Detect which cell encompasses the target text, then output its [x, y] center coordinate. 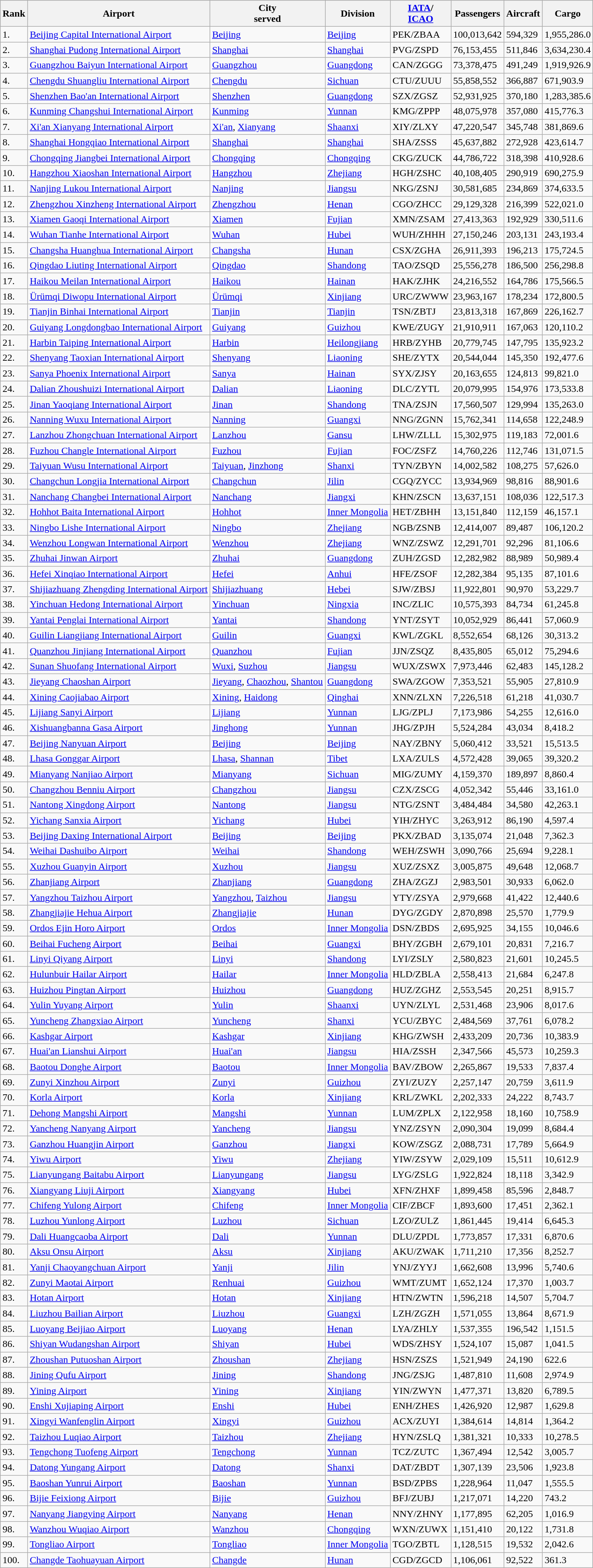
21,048 [523, 836]
1,521,949 [477, 1360]
Renhuai [267, 1283]
366,887 [523, 81]
77. [14, 1206]
Hefei [267, 574]
34,580 [523, 805]
URC/ZWWW [421, 296]
29. [14, 466]
Zhuhai [267, 558]
HGH/ZSHC [421, 173]
CGD/ZGCD [421, 1560]
Xuzhou Guanyin Airport [119, 866]
76,153,455 [477, 50]
63. [14, 990]
LJG/ZPLJ [421, 713]
XMN/ZSAM [421, 219]
12,068.7 [568, 866]
Yantai Penglai International Airport [119, 620]
Ürümqi Diwopu International Airport [119, 296]
CGQ/ZYCC [421, 481]
95,135 [523, 574]
Taizhou [267, 1437]
7,353,521 [477, 681]
Airport [119, 14]
58. [14, 913]
KWE/ZUGY [421, 327]
12,414,007 [477, 528]
Chongqing Jiangbei International Airport [119, 157]
Huai'an [267, 1051]
14,814 [523, 1421]
27,150,246 [477, 235]
9,228.1 [568, 851]
SHA/ZSSS [421, 142]
2,347,566 [477, 1051]
13,864 [523, 1313]
1,426,920 [477, 1406]
6,247.8 [568, 974]
Enshi Xujiaping Airport [119, 1406]
2,090,304 [477, 1128]
81,106.6 [568, 543]
Huizhou [267, 990]
1,861,445 [477, 1221]
8,743.7 [568, 1098]
Hailar [267, 974]
Beijing Nanyuan Airport [119, 743]
8,252.7 [568, 1252]
YNZ/ZSYN [421, 1128]
Yichang Sanxia Airport [119, 820]
381,869.6 [568, 127]
522,021.0 [568, 204]
CAN/ZGGG [421, 65]
Shiyan Wudangshan Airport [119, 1344]
52,931,925 [477, 96]
Korla [267, 1098]
74. [14, 1159]
2,848.7 [568, 1190]
30. [14, 481]
7,216.7 [568, 944]
5,740.6 [568, 1267]
Harbin Taiping International Airport [119, 343]
ENH/ZHES [421, 1406]
UYN/ZLYL [421, 1005]
173,533.8 [568, 389]
112,159 [523, 512]
ZUH/ZGSD [421, 558]
1,711,210 [477, 1252]
YTY/ZSYA [421, 897]
Nanjing Lukou International Airport [119, 188]
Yulin [267, 1005]
25,570 [523, 913]
81. [14, 1267]
24,216,552 [477, 281]
234,869 [523, 188]
370,180 [523, 96]
1,652,124 [477, 1283]
Wanzhou Wuqiao Airport [119, 1529]
52. [14, 820]
61,245.8 [568, 604]
21,910,911 [477, 327]
57. [14, 897]
256,298.8 [568, 266]
LUM/ZPLX [421, 1113]
36. [14, 574]
SYX/ZJSY [421, 373]
13,996 [523, 1267]
Shenyang Taoxian International Airport [119, 358]
BFJ/ZUBJ [421, 1498]
Yuncheng Zhangxiao Airport [119, 1021]
12,291,701 [477, 543]
Luzhou [267, 1221]
1,367,494 [477, 1452]
45,637,882 [477, 142]
Baoshan [267, 1483]
167,869 [523, 312]
95. [14, 1483]
97. [14, 1514]
Xiamen [267, 219]
14,760,226 [477, 451]
1,773,857 [477, 1236]
2,974.9 [568, 1375]
192,477.6 [568, 358]
1,919,926.9 [568, 65]
55,858,552 [477, 81]
Yinchuan Hedong International Airport [119, 604]
SWA/ZGOW [421, 681]
Luoyang Beijiao Airport [119, 1329]
37. [14, 589]
HFE/ZSOF [421, 574]
84. [14, 1313]
410,928.6 [568, 157]
JHG/ZPJH [421, 728]
Liuzhou Bailian Airport [119, 1313]
Dehong Mangshi Airport [119, 1113]
34. [14, 543]
27. [14, 435]
Hohhot [267, 512]
YIH/ZHYC [421, 820]
Gansu [358, 435]
2,265,867 [477, 1067]
17,331 [523, 1236]
15,513.5 [568, 743]
96. [14, 1498]
75. [14, 1174]
6,078.2 [568, 1021]
26,911,393 [477, 250]
Ganzhou [267, 1144]
20,079,995 [477, 389]
Nantong [267, 805]
5,704.7 [568, 1298]
SJW/ZBSJ [421, 589]
Zunyi Maotai Airport [119, 1283]
40. [14, 635]
YIN/ZWYN [421, 1390]
Sanya [267, 373]
Haikou [267, 281]
Guilin [267, 635]
Shenzhen [267, 96]
57,626.0 [568, 466]
Hefei Xinqiao International Airport [119, 574]
15,762,341 [477, 419]
3,005.7 [568, 1452]
HRB/ZYHB [421, 343]
91. [14, 1421]
Enshi [267, 1406]
4,159,370 [477, 774]
55. [14, 866]
12,616.0 [568, 713]
TGO/ZBTL [421, 1545]
XUZ/ZSXZ [421, 866]
Yulin Yuyang Airport [119, 1005]
49. [14, 774]
216,399 [523, 204]
39. [14, 620]
1,016.9 [568, 1514]
10,245.5 [568, 959]
85,596 [523, 1190]
Nanjing [267, 188]
1,524,107 [477, 1344]
Hangzhou Xiaoshan International Airport [119, 173]
20,251 [523, 990]
14. [14, 235]
92,522 [523, 1560]
192,929 [523, 219]
131,071.5 [568, 451]
50. [14, 789]
Quanzhou Jinjiang International Airport [119, 651]
17,789 [523, 1144]
ACX/ZUYI [421, 1421]
Baoshan Yunrui Airport [119, 1483]
26. [14, 419]
43. [14, 681]
Changde [267, 1560]
Baotou Donghe Airport [119, 1067]
20,736 [523, 1036]
120,110.2 [568, 327]
19,532 [523, 1545]
NNY/ZHNY [421, 1514]
92. [14, 1437]
106,120.2 [568, 528]
18,160 [523, 1113]
14,220 [523, 1498]
Wuxi, Suzhou [267, 666]
Xining, Haidong [267, 697]
HET/ZBHH [421, 512]
19,533 [523, 1067]
NKG/ZSNJ [421, 188]
20,544,044 [477, 358]
Xingyi Wanfenglin Airport [119, 1421]
175,566.5 [568, 281]
Yiwu Airport [119, 1159]
Nanyang Jiangying Airport [119, 1514]
CZX/ZSCG [421, 789]
DSN/ZBDS [421, 928]
HLD/ZBLA [421, 974]
20,779,745 [477, 343]
25,694 [523, 851]
98,816 [523, 481]
53. [14, 836]
65. [14, 1021]
Huizhou Pingtan Airport [119, 990]
27,810.9 [568, 681]
WUH/ZHHH [421, 235]
WXN/ZUWX [421, 1529]
51. [14, 805]
Yantai [267, 620]
LXA/ZULS [421, 759]
39,065 [523, 759]
Jining Qufu Airport [119, 1375]
8. [14, 142]
4. [14, 81]
LYI/ZSLY [421, 959]
Chengdu Shuangliu International Airport [119, 81]
42. [14, 666]
61. [14, 959]
DLU/ZPDL [421, 1236]
12. [14, 204]
Xiamen Gaoqi International Airport [119, 219]
20,831 [523, 944]
2,695,925 [477, 928]
2,202,333 [477, 1098]
Kunming Changshui International Airport [119, 111]
68,126 [523, 635]
7. [14, 127]
IATA/ICAO [421, 14]
Tongliao Airport [119, 1545]
2,679,101 [477, 944]
42,263.1 [568, 805]
WDS/ZHSY [421, 1344]
7,226,518 [477, 697]
13,820 [523, 1390]
TSN/ZBTJ [421, 312]
39,320.2 [568, 759]
164,786 [523, 281]
Linyi Qiyang Airport [119, 959]
Huai'an Lianshui Airport [119, 1051]
119,183 [523, 435]
23,506 [523, 1468]
Shenyang [267, 358]
10,758.9 [568, 1113]
43,034 [523, 728]
YCU/ZBYC [421, 1021]
1,662,608 [477, 1267]
8,684.4 [568, 1128]
31. [14, 497]
86. [14, 1344]
Changde Taohuayuan Airport [119, 1560]
122,248.9 [568, 419]
12,440.6 [568, 897]
1,003.7 [568, 1283]
KHN/ZSCN [421, 497]
Nanchang [267, 497]
Shiyan [267, 1344]
Beijing Daxing International Airport [119, 836]
Lhasa, Shannan [267, 759]
ZYI/ZUZY [421, 1082]
1,731.8 [568, 1529]
Ningxia [358, 604]
82. [14, 1283]
Changchun [267, 481]
14,507 [523, 1298]
LYG/ZSLG [421, 1174]
6. [14, 111]
Yiwu [267, 1159]
743.2 [568, 1498]
DYG/ZGDY [421, 913]
72. [14, 1128]
YIW/ZSYW [421, 1159]
671,903.9 [568, 81]
HSN/ZSZS [421, 1360]
Lijiang Sanyi Airport [119, 713]
33,161.0 [568, 789]
Yining [267, 1390]
12,282,384 [477, 574]
Linyi [267, 959]
189,897 [523, 774]
DAT/ZBDT [421, 1468]
5,060,412 [477, 743]
6,062.0 [568, 882]
46,157.1 [568, 512]
Jining [267, 1375]
Changsha Huanghua International Airport [119, 250]
1,283,385.6 [568, 96]
45,573 [523, 1051]
46. [14, 728]
Weihai Dashuibo Airport [119, 851]
Liuzhou [267, 1313]
145,128.2 [568, 666]
3,135,074 [477, 836]
37,761 [523, 1021]
23,813,318 [477, 312]
Bijie Feixiong Airport [119, 1498]
Ganzhou Huangjin Airport [119, 1144]
LZO/ZULZ [421, 1221]
167,063 [523, 327]
1,487,810 [477, 1375]
2,983,501 [477, 882]
178,234 [523, 296]
Yanji Chaoyangchuan Airport [119, 1267]
10,046.6 [568, 928]
88. [14, 1375]
2,553,545 [477, 990]
1,537,355 [477, 1329]
TNA/ZSJN [421, 404]
86,441 [523, 620]
3. [14, 65]
18,118 [523, 1174]
Nantong Xingdong Airport [119, 805]
1,384,614 [477, 1421]
Chifeng [267, 1206]
PVG/ZSPD [421, 50]
38. [14, 604]
33,521 [523, 743]
Sanya Phoenix International Airport [119, 373]
41. [14, 651]
76. [14, 1190]
196,213 [523, 250]
16. [14, 266]
Lhasa Gonggar Airport [119, 759]
9. [14, 157]
57,060.9 [568, 620]
89. [14, 1390]
124,813 [523, 373]
69. [14, 1082]
47,220,547 [477, 127]
Yuncheng [267, 1021]
TCZ/ZUTC [421, 1452]
2,029,109 [477, 1159]
13. [14, 219]
90. [14, 1406]
Aircraft [523, 14]
Cityserved [267, 14]
Chengdu [267, 81]
226,162.7 [568, 312]
73,378,475 [477, 65]
23,963,167 [477, 296]
Kashgar [267, 1036]
Yangzhou Taizhou Airport [119, 897]
WEH/ZSWH [421, 851]
CTU/ZUUU [421, 81]
2. [14, 50]
62,483 [523, 666]
Rank [14, 14]
3,634,230.4 [568, 50]
Tibet [358, 759]
Lanzhou Zhongchuan International Airport [119, 435]
1,151,410 [477, 1529]
Xiangyang [267, 1190]
XIY/ZLXY [421, 127]
10,278.5 [568, 1437]
Shenzhen Bao'an International Airport [119, 96]
Anhui [358, 574]
2,088,731 [477, 1144]
17. [14, 281]
20,163,655 [477, 373]
Xi'an Xianyang International Airport [119, 127]
11,922,801 [477, 589]
80. [14, 1252]
PKX/ZBAD [421, 836]
JJN/ZSQZ [421, 651]
8,671.9 [568, 1313]
1,128,515 [477, 1545]
3,005,875 [477, 866]
196,542 [523, 1329]
24,222 [523, 1098]
Taiyuan Wusu International Airport [119, 466]
NAY/ZBNY [421, 743]
23,906 [523, 1005]
1,779.9 [568, 913]
Hebei [358, 589]
45. [14, 713]
3,611.9 [568, 1082]
1,899,458 [477, 1190]
2,042.6 [568, 1545]
BSD/ZPBS [421, 1483]
LYA/ZHLY [421, 1329]
53,229.7 [568, 589]
135,263.0 [568, 404]
Xining Caojiabao Airport [119, 697]
Nanning Wuxu International Airport [119, 419]
10. [14, 173]
6,645.3 [568, 1221]
Qinghai [358, 697]
374,633.5 [568, 188]
10,259.3 [568, 1051]
Ürümqi [267, 296]
Lijiang [267, 713]
84,734 [523, 604]
Wuhan Tianhe International Airport [119, 235]
90,970 [523, 589]
Aksu [267, 1252]
100. [14, 1560]
Yangzhou, Taizhou [267, 897]
AKU/ZWAK [421, 1252]
Nanchang Changbei International Airport [119, 497]
64. [14, 1005]
2,362.1 [568, 1206]
Tengchong Tuofeng Airport [119, 1452]
290,919 [523, 173]
FOC/ZSFZ [421, 451]
50,989.4 [568, 558]
Taizhou Luqiao Airport [119, 1437]
6,870.6 [568, 1236]
KRL/ZWKL [421, 1098]
MIG/ZUMY [421, 774]
Hangzhou [267, 173]
33. [14, 528]
78. [14, 1221]
75,294.6 [568, 651]
8,435,805 [477, 651]
Luoyang [267, 1329]
423,614.7 [568, 142]
Heilongjiang [358, 343]
73. [14, 1144]
112,746 [523, 451]
17,560,507 [477, 404]
55,446 [523, 789]
330,511.6 [568, 219]
Zhanjiang [267, 882]
1,106,061 [477, 1560]
YNJ/ZYYJ [421, 1267]
Zhangjiajie [267, 913]
Jieyang, Chaozhou, Shantou [267, 681]
Guilin Liangjiang International Airport [119, 635]
Luzhou Yunlong Airport [119, 1221]
Datong Yungang Airport [119, 1468]
145,350 [523, 358]
79. [14, 1236]
86,190 [523, 820]
Ordos Ejin Horo Airport [119, 928]
JNG/ZSJG [421, 1375]
HUZ/ZGHZ [421, 990]
72,001.6 [568, 435]
48,075,978 [477, 111]
Quanzhou [267, 651]
Dali [267, 1236]
14,002,582 [477, 466]
60. [14, 944]
Ningbo [267, 528]
17,356 [523, 1252]
Zhengzhou Xinzheng International Airport [119, 204]
44. [14, 697]
Zunyi Xinzhou Airport [119, 1082]
108,036 [523, 497]
NTG/ZSNT [421, 805]
10,333 [523, 1437]
Tianjin Binhai International Airport [119, 312]
21,684 [523, 974]
415,776.3 [568, 111]
8,915.7 [568, 990]
Tengchong [267, 1452]
32. [14, 512]
Chifeng Yulong Airport [119, 1206]
87,101.6 [568, 574]
70. [14, 1098]
Changsha [267, 250]
KOW/ZSGZ [421, 1144]
5. [14, 96]
Zhengzhou [267, 204]
Hotan Airport [119, 1298]
1,922,824 [477, 1174]
WMT/ZUMT [421, 1283]
65,012 [523, 651]
KMG/ZPPP [421, 111]
Lianyungang Baitabu Airport [119, 1174]
20. [14, 327]
172,800.5 [568, 296]
15,511 [523, 1159]
18. [14, 296]
24,190 [523, 1360]
1,307,139 [477, 1468]
WNZ/ZSWZ [421, 543]
3,342.9 [568, 1174]
345,748 [523, 127]
Yanji [267, 1267]
TAO/ZSQD [421, 266]
Xingyi [267, 1421]
23. [14, 373]
67. [14, 1051]
17,451 [523, 1206]
Yancheng Nanyang Airport [119, 1128]
54. [14, 851]
PEK/ZBAA [421, 34]
83. [14, 1298]
XFN/ZHXF [421, 1190]
594,329 [523, 34]
Haikou Meilan International Airport [119, 281]
15,302,975 [477, 435]
2,433,209 [477, 1036]
Guangzhou Baiyun International Airport [119, 65]
Wenzhou Longwan International Airport [119, 543]
99,821.0 [568, 373]
690,275.9 [568, 173]
122,517.3 [568, 497]
98. [14, 1529]
Beijing Capital International Airport [119, 34]
27,413,363 [477, 219]
30,313.2 [568, 635]
CGO/ZHCC [421, 204]
21,601 [523, 959]
24. [14, 389]
44,786,722 [477, 157]
Kashgar Airport [119, 1036]
1,955,286.0 [568, 34]
8,017.6 [568, 1005]
XNN/ZLXN [421, 697]
WUX/ZSWX [421, 666]
NNG/ZGNN [421, 419]
4,597.4 [568, 820]
88,989 [523, 558]
Wenzhou [267, 543]
92,296 [523, 543]
108,275 [523, 466]
491,249 [523, 65]
Hulunbuir Hailar Airport [119, 974]
Nanyang [267, 1514]
114,658 [523, 419]
Hotan [267, 1298]
243,193.4 [568, 235]
25,556,278 [477, 266]
62,205 [523, 1514]
Zhangjiajie Hehua Airport [119, 913]
Xiangyang Liuji Airport [119, 1190]
41,030.7 [568, 697]
KWL/ZGKL [421, 635]
54,255 [523, 713]
7,973,446 [477, 666]
Qingdao [267, 266]
Jinan [267, 404]
Hohhot Baita International Airport [119, 512]
35. [14, 558]
154,976 [523, 389]
6,789.5 [568, 1390]
88,901.6 [568, 481]
INC/ZLIC [421, 604]
175,724.5 [568, 250]
5,524,284 [477, 728]
2,531,468 [477, 1005]
94. [14, 1468]
Yinchuan [267, 604]
CKG/ZUCK [421, 157]
HIA/ZSSH [421, 1051]
49,648 [523, 866]
30,933 [523, 882]
KHG/ZWSH [421, 1036]
11,608 [523, 1375]
61,218 [523, 697]
SHE/ZYTX [421, 358]
10,575,393 [477, 604]
Kunming [267, 111]
NGB/ZSNB [421, 528]
Yichang [267, 820]
HYN/ZSLQ [421, 1437]
Korla Airport [119, 1098]
Guangzhou [267, 65]
15,087 [523, 1344]
30,581,685 [477, 188]
186,500 [523, 266]
12,987 [523, 1406]
Shanghai Hongqiao International Airport [119, 142]
Ordos [267, 928]
BHY/ZGBH [421, 944]
47. [14, 743]
5,664.9 [568, 1144]
Mangshi [267, 1113]
Shijiazhuang Zhengding International Airport [119, 589]
1,217,071 [477, 1498]
Passengers [477, 14]
8,552,654 [477, 635]
4,052,342 [477, 789]
1,893,600 [477, 1206]
89,487 [523, 528]
Bijie [267, 1498]
28. [14, 451]
Guiyang Longdongbao International Airport [119, 327]
100,013,642 [477, 34]
29,129,328 [477, 204]
Yancheng [267, 1128]
SZX/ZGSZ [421, 96]
41,422 [523, 897]
1,555.5 [568, 1483]
318,398 [523, 157]
Zhuhai Jinwan Airport [119, 558]
12,282,982 [477, 558]
4,572,428 [477, 759]
511,846 [523, 50]
Tongliao [267, 1545]
1,477,371 [477, 1390]
Changzhou [267, 789]
8,418.2 [568, 728]
21. [14, 343]
Jieyang Chaoshan Airport [119, 681]
Lianyungang [267, 1174]
1,151.5 [568, 1329]
DLC/ZYTL [421, 389]
Dali Huangcaoba Airport [119, 1236]
Harbin [267, 343]
56. [14, 882]
8,860.4 [568, 774]
2,979,668 [477, 897]
272,928 [523, 142]
TYN/ZBYN [421, 466]
2,484,569 [477, 1021]
1,381,321 [477, 1437]
Mianyang Nanjiao Airport [119, 774]
1,228,964 [477, 1483]
CIF/ZBCF [421, 1206]
Nanning [267, 419]
Zhanjiang Airport [119, 882]
7,173,986 [477, 713]
Wanzhou [267, 1529]
Zhoushan Putuoshan Airport [119, 1360]
Ningbo Lishe International Airport [119, 528]
2,580,823 [477, 959]
1,571,055 [477, 1313]
20,122 [523, 1529]
3,263,912 [477, 820]
Guiyang [267, 327]
Jinghong [267, 728]
13,934,969 [477, 481]
11,047 [523, 1483]
1. [14, 34]
Beihai Fucheng Airport [119, 944]
1,364.2 [568, 1421]
1,177,895 [477, 1514]
Beihai [267, 944]
HTN/ZWTN [421, 1298]
Mianyang [267, 774]
66. [14, 1036]
2,558,413 [477, 974]
361.3 [568, 1560]
19,099 [523, 1128]
Changzhou Benniu Airport [119, 789]
Qingdao Liuting International Airport [119, 266]
62. [14, 974]
129,994 [523, 404]
HAK/ZJHK [421, 281]
Cargo [568, 14]
11. [14, 188]
Weihai [267, 851]
3,090,766 [477, 851]
25. [14, 404]
Fuzhou Changle International Airport [119, 451]
Dalian Zhoushuizi International Airport [119, 389]
13,637,151 [477, 497]
7,837.4 [568, 1067]
Shijiazhuang [267, 589]
85. [14, 1329]
2,257,147 [477, 1082]
Dalian [267, 389]
LHW/ZLLL [421, 435]
Wuhan [267, 235]
1,629.8 [568, 1406]
Jinan Yaoqiang International Airport [119, 404]
20,759 [523, 1082]
Taiyuan, Jinzhong [267, 466]
71. [14, 1113]
34,155 [523, 928]
Xi'an, Xianyang [267, 127]
1,596,218 [477, 1298]
Xuzhou [267, 866]
10,383.9 [568, 1036]
59. [14, 928]
19. [14, 312]
87. [14, 1360]
ZHA/ZGZJ [421, 882]
135,923.2 [568, 343]
48. [14, 759]
22. [14, 358]
12,542 [523, 1452]
1,041.5 [568, 1344]
622.6 [568, 1360]
Fuzhou [267, 451]
19,414 [523, 1221]
10,612.9 [568, 1159]
Sunan Shuofang International Airport [119, 666]
3,484,484 [477, 805]
Aksu Onsu Airport [119, 1252]
93. [14, 1452]
10,052,929 [477, 620]
68. [14, 1067]
17,370 [523, 1283]
357,080 [523, 111]
203,131 [523, 235]
Division [358, 14]
CSX/ZGHA [421, 250]
Zunyi [267, 1082]
LZH/ZGZH [421, 1313]
Zhoushan [267, 1360]
1,923.8 [568, 1468]
Yining Airport [119, 1390]
Xishuangbanna Gasa Airport [119, 728]
BAV/ZBOW [421, 1067]
Lanzhou [267, 435]
15. [14, 250]
40,108,405 [477, 173]
Datong [267, 1468]
Shanghai Pudong International Airport [119, 50]
147,795 [523, 343]
YNT/ZSYT [421, 620]
2,870,898 [477, 913]
99. [14, 1545]
Baotou [267, 1067]
2,122,958 [477, 1113]
Changchun Longjia International Airport [119, 481]
13,151,840 [477, 512]
55,905 [523, 681]
7,362.3 [568, 836]
